Find where the given text appears and provide that cell's center as (x, y) coordinate. 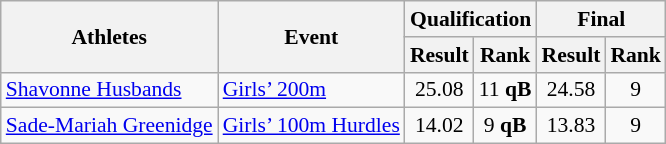
Girls’ 100m Hurdles (312, 126)
13.83 (572, 126)
Final (602, 19)
Girls’ 200m (312, 90)
25.08 (440, 90)
Qualification (471, 19)
Sade-Mariah Greenidge (110, 126)
Athletes (110, 36)
24.58 (572, 90)
Shavonne Husbands (110, 90)
Event (312, 36)
11 qB (506, 90)
9 qB (506, 126)
14.02 (440, 126)
